Return (x, y) of the center of cell containing provided text 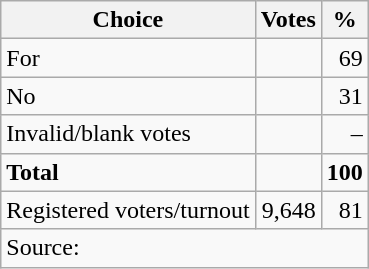
31 (344, 96)
81 (344, 210)
% (344, 20)
Votes (288, 20)
Source: (185, 248)
Total (128, 172)
100 (344, 172)
No (128, 96)
Invalid/blank votes (128, 134)
Choice (128, 20)
For (128, 58)
69 (344, 58)
– (344, 134)
9,648 (288, 210)
Registered voters/turnout (128, 210)
